From the cell containing the given text, extract its center point as (x, y) coordinate. 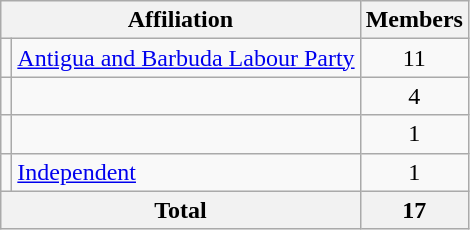
17 (414, 210)
4 (414, 96)
Affiliation (180, 20)
Total (180, 210)
Antigua and Barbuda Labour Party (186, 58)
Members (414, 20)
11 (414, 58)
Independent (186, 172)
